Locate the cell with the specified text and output its (X, Y) center coordinate. 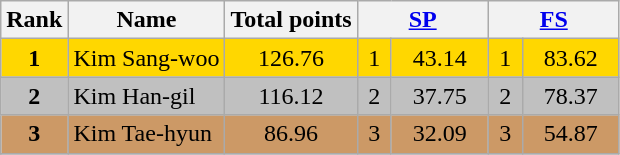
37.75 (440, 96)
Total points (291, 20)
43.14 (440, 58)
126.76 (291, 58)
Kim Sang-woo (146, 58)
83.62 (570, 58)
Name (146, 20)
78.37 (570, 96)
Kim Han-gil (146, 96)
116.12 (291, 96)
54.87 (570, 134)
86.96 (291, 134)
32.09 (440, 134)
FS (554, 20)
Kim Tae-hyun (146, 134)
Rank (34, 20)
SP (422, 20)
